Output the (x, y) coordinate of the center of the cell containing the given text.  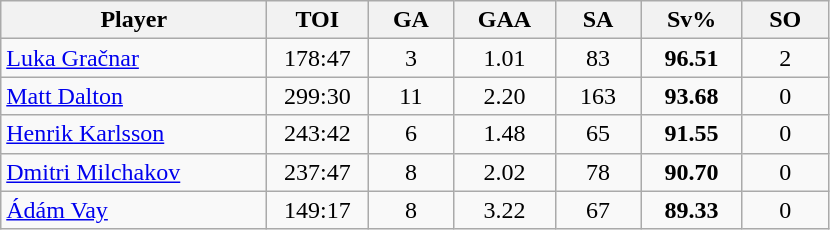
2.20 (504, 96)
Matt Dalton (134, 96)
11 (411, 96)
149:17 (318, 210)
93.68 (692, 96)
65 (598, 134)
96.51 (692, 58)
3.22 (504, 210)
Henrik Karlsson (134, 134)
90.70 (692, 172)
GA (411, 20)
SA (598, 20)
6 (411, 134)
243:42 (318, 134)
TOI (318, 20)
78 (598, 172)
299:30 (318, 96)
SO (785, 20)
Ádám Vay (134, 210)
Player (134, 20)
1.01 (504, 58)
178:47 (318, 58)
Luka Gračnar (134, 58)
237:47 (318, 172)
1.48 (504, 134)
GAA (504, 20)
3 (411, 58)
2.02 (504, 172)
89.33 (692, 210)
Dmitri Milchakov (134, 172)
91.55 (692, 134)
163 (598, 96)
83 (598, 58)
67 (598, 210)
2 (785, 58)
Sv% (692, 20)
